Output the [X, Y] coordinate of the center of the cell containing the given text.  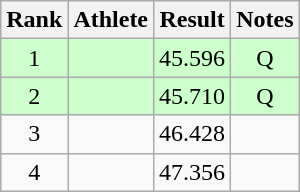
45.710 [192, 96]
4 [34, 172]
46.428 [192, 134]
Athlete [111, 20]
2 [34, 96]
Result [192, 20]
45.596 [192, 58]
Rank [34, 20]
47.356 [192, 172]
1 [34, 58]
Notes [265, 20]
3 [34, 134]
